Return the (X, Y) coordinate for the center point of the cell that contains the specified text.  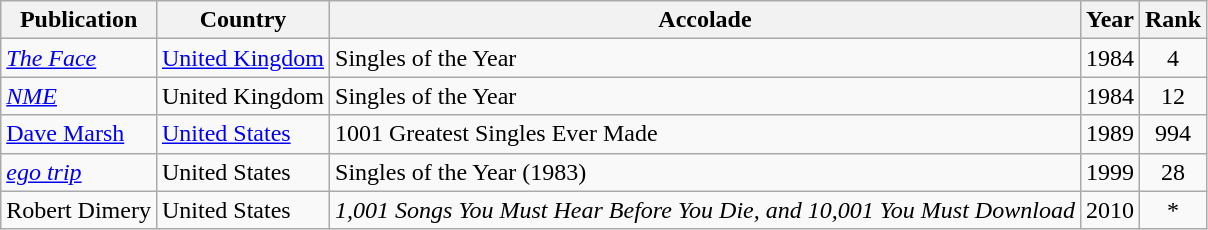
1,001 Songs You Must Hear Before You Die, and 10,001 You Must Download (706, 210)
Year (1110, 20)
1999 (1110, 172)
2010 (1110, 210)
Singles of the Year (1983) (706, 172)
Robert Dimery (79, 210)
12 (1172, 96)
1989 (1110, 134)
Accolade (706, 20)
Country (242, 20)
4 (1172, 58)
The Face (79, 58)
NME (79, 96)
28 (1172, 172)
ego trip (79, 172)
* (1172, 210)
Rank (1172, 20)
Dave Marsh (79, 134)
994 (1172, 134)
1001 Greatest Singles Ever Made (706, 134)
Publication (79, 20)
